Return [x, y] of the center of cell containing provided text 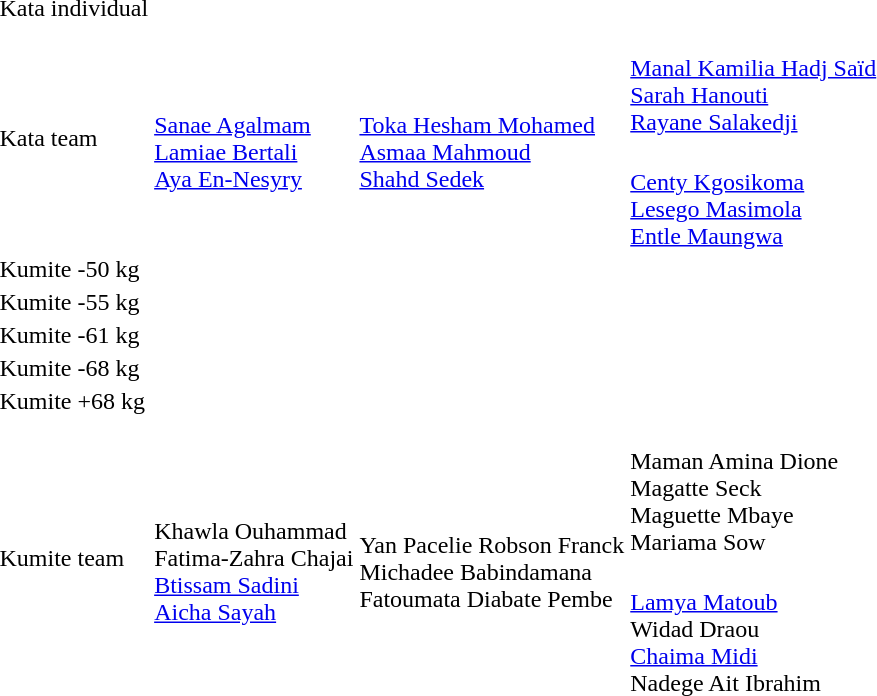
Toka Hesham MohamedAsmaa MahmoudShahd Sedek [492, 138]
Sanae AgalmamLamiae BertaliAya En-Nesyry [254, 138]
